Search for the cell housing the specified text and yield its [x, y] center coordinate. 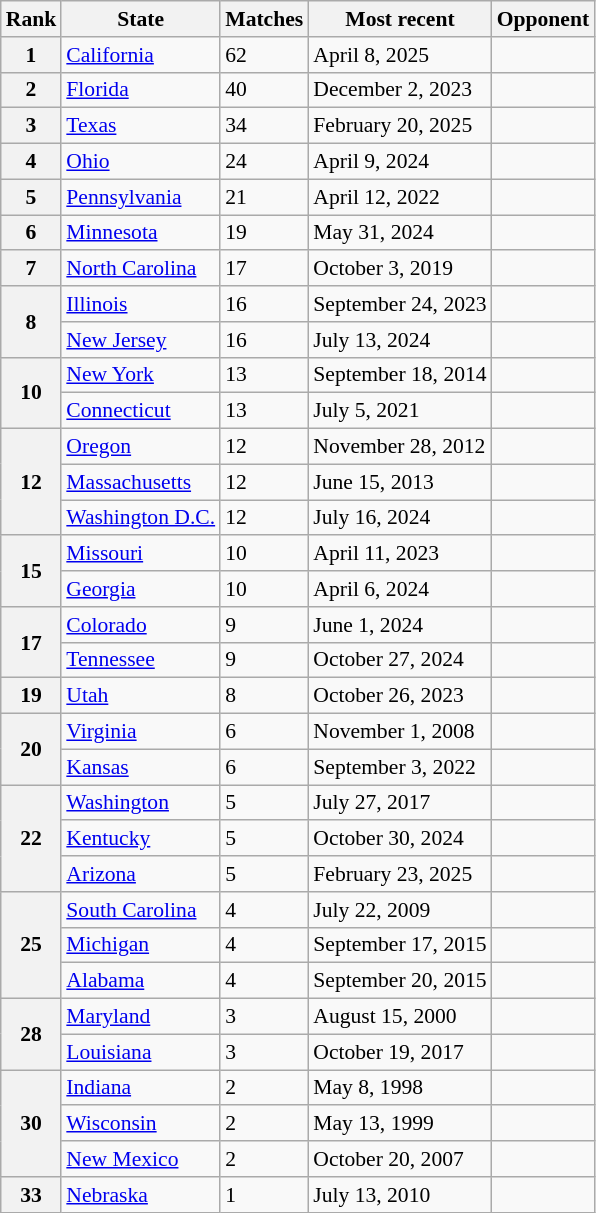
State [140, 19]
21 [264, 197]
Massachusetts [140, 482]
Kentucky [140, 839]
September 17, 2015 [400, 945]
August 15, 2000 [400, 1017]
Kansas [140, 767]
May 13, 1999 [400, 1124]
North Carolina [140, 269]
October 30, 2024 [400, 839]
Washington D.C. [140, 518]
November 1, 2008 [400, 732]
April 6, 2024 [400, 589]
Connecticut [140, 411]
April 12, 2022 [400, 197]
July 13, 2010 [400, 1195]
Pennsylvania [140, 197]
15 [32, 572]
62 [264, 55]
40 [264, 90]
Oregon [140, 447]
July 22, 2009 [400, 910]
25 [32, 946]
September 20, 2015 [400, 981]
Michigan [140, 945]
April 8, 2025 [400, 55]
Virginia [140, 732]
Colorado [140, 625]
New Mexico [140, 1159]
Alabama [140, 981]
28 [32, 1034]
October 19, 2017 [400, 1052]
New York [140, 375]
October 26, 2023 [400, 696]
34 [264, 126]
24 [264, 162]
Florida [140, 90]
California [140, 55]
February 23, 2025 [400, 874]
22 [32, 838]
July 5, 2021 [400, 411]
October 27, 2024 [400, 660]
September 3, 2022 [400, 767]
Washington [140, 803]
Matches [264, 19]
May 31, 2024 [400, 233]
December 2, 2023 [400, 90]
20 [32, 750]
Nebraska [140, 1195]
Louisiana [140, 1052]
30 [32, 1124]
July 16, 2024 [400, 518]
Minnesota [140, 233]
July 27, 2017 [400, 803]
Georgia [140, 589]
May 8, 1998 [400, 1088]
7 [32, 269]
Rank [32, 19]
Opponent [544, 19]
Texas [140, 126]
July 13, 2024 [400, 340]
April 11, 2023 [400, 554]
New Jersey [140, 340]
Most recent [400, 19]
June 15, 2013 [400, 482]
October 3, 2019 [400, 269]
Illinois [140, 304]
October 20, 2007 [400, 1159]
South Carolina [140, 910]
February 20, 2025 [400, 126]
April 9, 2024 [400, 162]
Tennessee [140, 660]
Wisconsin [140, 1124]
Utah [140, 696]
Missouri [140, 554]
September 24, 2023 [400, 304]
November 28, 2012 [400, 447]
Ohio [140, 162]
September 18, 2014 [400, 375]
33 [32, 1195]
Arizona [140, 874]
Maryland [140, 1017]
Indiana [140, 1088]
June 1, 2024 [400, 625]
